Capture the cell that displays the provided text and extract its (x, y) central coordinate. 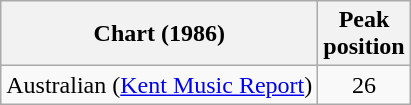
Peakposition (364, 34)
Australian (Kent Music Report) (160, 85)
26 (364, 85)
Chart (1986) (160, 34)
